Extract the (x, y) coordinate from the center of the cell holding the provided text.  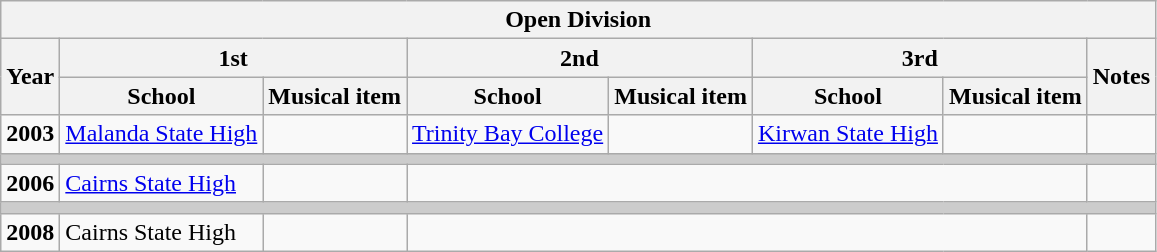
Malanda State High (162, 134)
2006 (30, 183)
Notes (1121, 77)
Trinity Bay College (508, 134)
2008 (30, 232)
1st (234, 58)
Kirwan State High (848, 134)
Year (30, 77)
3rd (920, 58)
Open Division (578, 20)
2003 (30, 134)
2nd (580, 58)
